Determine the (x, y) coordinate at the center of the cell enclosing the given text.  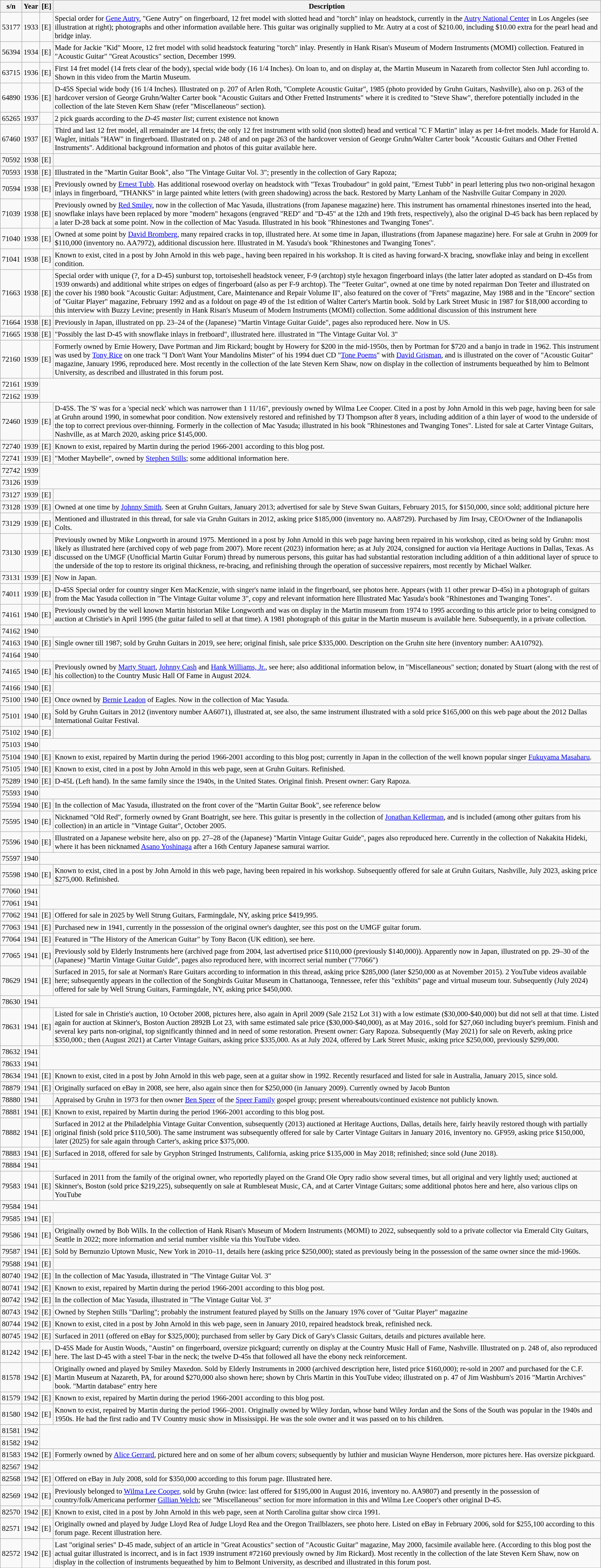
79588 (11, 1264)
75104 (11, 757)
71664 (11, 322)
73127 (11, 495)
63715 (11, 73)
"Possibly the last D-45 with snowflake inlays in fretboard", illustrated here. illustrated in "The Vintage Guitar Vol. 3" (326, 334)
2 pick guards according to the D-45 master list; current existence not known (326, 119)
79585 (11, 1219)
75103 (11, 745)
78881 (11, 1112)
75598 (11, 875)
64890 (11, 98)
s/n (11, 6)
Known to exist, cited in a post by John Arnold in this web page, seen in January 2010, repaired headstock break, refinished neck. (326, 1324)
Surfaced in 2011 (offered on eBay for $325,000); purchased from seller by Gary Dick of Gary's Classic Guitars, details and pictures available here. (326, 1336)
72162 (11, 397)
81583 (11, 1455)
77062 (11, 915)
D-45L (Left hand). In the same family since the 1940s, in the United States. Original finish. Present owner: Gary Rapoza. (326, 781)
74161 (11, 615)
Offered on eBay in July 2008, sold for $350,000 according to this forum page. Illustrated here. (326, 1479)
80743 (11, 1312)
72742 (11, 471)
73126 (11, 483)
77060 (11, 891)
71040 (11, 239)
71665 (11, 334)
74162 (11, 631)
78631 (11, 1027)
75101 (11, 716)
78630 (11, 1002)
79586 (11, 1235)
74165 (11, 671)
Originally surfaced on eBay in 2008, see here, also again since then for $250,000 (in January 2009). Currently owned by Jacob Bunton (326, 1088)
Owned by Stephen Stills "Darling"; probably the instrument featured played by Stills on the January 1976 cover of "Guitar Player" magazine (326, 1312)
82567 (11, 1467)
77063 (11, 927)
72161 (11, 384)
78632 (11, 1052)
75593 (11, 793)
71039 (11, 214)
75594 (11, 805)
74163 (11, 643)
Illustrated in the "Martin Guitar Book", also "The Vintage Guitar Vol. 3"; presently in the collection of Gary Rapoza; (326, 172)
74164 (11, 655)
Previously in Japan, illustrated on pp. 23–24 of the (Japanese) "Martin Vintage Guitar Guide", pages also reproduced here. Now in US. (326, 322)
Description (326, 6)
72741 (11, 458)
75596 (11, 842)
80745 (11, 1336)
73129 (11, 523)
82571 (11, 1528)
71663 (11, 293)
75100 (11, 700)
78880 (11, 1100)
67460 (11, 139)
80741 (11, 1288)
80740 (11, 1276)
74011 (11, 594)
Now in Japan. (326, 578)
73130 (11, 553)
82570 (11, 1512)
79583 (11, 1186)
77065 (11, 956)
78883 (11, 1153)
Known to exist, cited in a post by John Arnold in this web page, seen at North Carolina guitar show circa 1991. (326, 1512)
Year (31, 6)
Known to exist, cited in a post by John Arnold in this web page, seen at Gruhn Guitars. Refinished. (326, 769)
80742 (11, 1300)
73128 (11, 507)
Purchased new in 1941, currently in the possession of the original owner's daughter, see this post on the UMGF guitar forum. (326, 927)
70593 (11, 172)
Featured in "The History of the American Guitar" by Tony Bacon (UK edition), see here. (326, 939)
In the collection of Mac Yasuda, illustrated on the front cover of the "Martin Guitar Book", see reference below (326, 805)
77061 (11, 903)
81580 (11, 1414)
78629 (11, 981)
77064 (11, 939)
1934 (31, 52)
82572 (11, 1553)
"Mother Maybelle", owned by Stephen Stills; some additional information here. (326, 458)
79587 (11, 1252)
Offered for sale in 2025 by Well Strung Guitars, Farmingdale, NY, asking price $419,995. (326, 915)
Once owned by Bernie Leadon of Eagles. Now in the collection of Mac Yasuda. (326, 700)
72740 (11, 447)
65265 (11, 119)
82568 (11, 1479)
71041 (11, 259)
53177 (11, 27)
80744 (11, 1324)
70594 (11, 189)
75595 (11, 821)
Appraised by Gruhn in 1973 for then owner Ben Speer of the Speer Family gospel group; present whereabouts/continued existence not publicly known. (326, 1100)
78633 (11, 1064)
72160 (11, 359)
75597 (11, 859)
78882 (11, 1133)
78879 (11, 1088)
78884 (11, 1165)
81578 (11, 1377)
70592 (11, 160)
75105 (11, 769)
79584 (11, 1207)
75102 (11, 733)
81579 (11, 1398)
56394 (11, 52)
82569 (11, 1495)
72460 (11, 421)
81242 (11, 1352)
78634 (11, 1076)
73131 (11, 578)
74166 (11, 688)
75289 (11, 781)
1933 (31, 27)
81581 (11, 1431)
81582 (11, 1443)
